Scan for the cell matching the given text and deliver its (X, Y) coordinate at center. 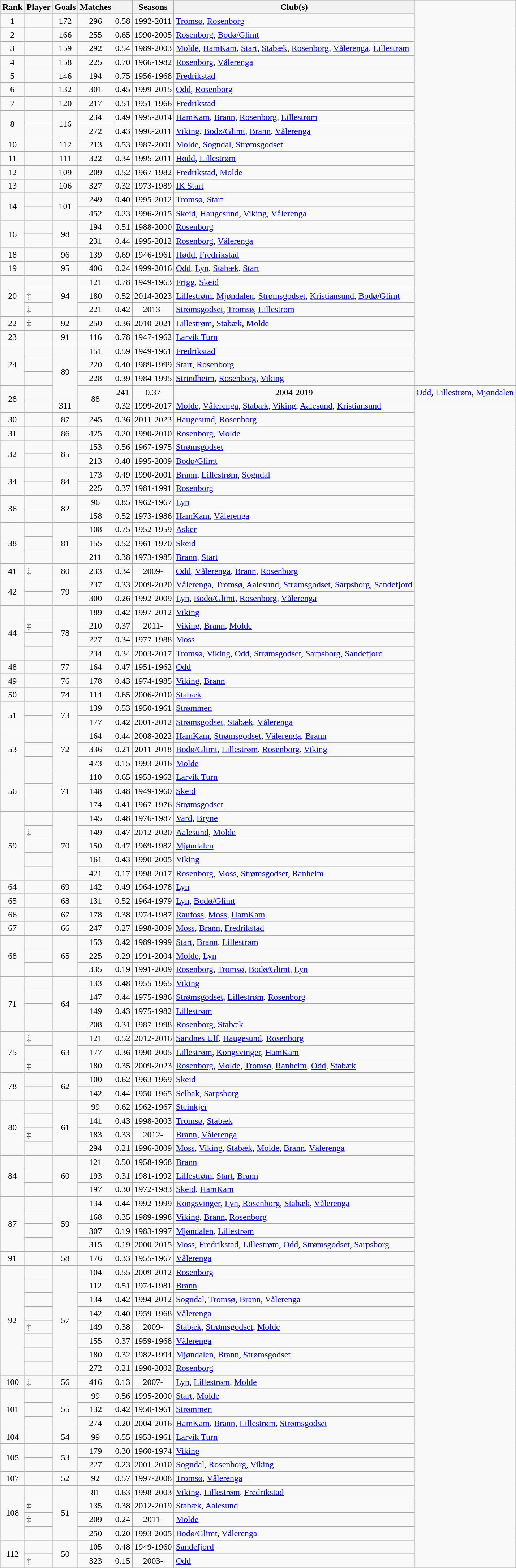
1955-1965 (153, 983)
421 (95, 873)
245 (95, 420)
2008-2022 (153, 736)
Vard, Bryne (294, 818)
57 (65, 1320)
1998-2009 (153, 928)
89 (65, 371)
197 (95, 1189)
Moss (294, 640)
0.63 (123, 1492)
1984-1995 (153, 378)
161 (95, 860)
1999-2015 (153, 90)
106 (65, 186)
151 (95, 351)
1 (12, 21)
HamKam, Vålerenga (294, 516)
111 (65, 158)
Sandnes Ulf, Haugesund, Rosenborg (294, 1038)
86 (65, 433)
14 (12, 207)
2012-2019 (153, 1506)
1992-1999 (153, 1203)
Raufoss, Moss, HamKam (294, 915)
2006-2010 (153, 695)
Tromsø, Vålerenga (294, 1478)
1998-2017 (153, 873)
0.29 (123, 956)
147 (95, 997)
1947-1962 (153, 337)
32 (12, 454)
98 (65, 234)
1975-1982 (153, 1011)
1996-2011 (153, 131)
Brann, Vålerenga (294, 1135)
42 (12, 591)
Asker (294, 530)
131 (95, 901)
0.26 (123, 598)
Rosenborg, Bodø/Glimt (294, 35)
1963-1969 (153, 1080)
211 (95, 557)
120 (65, 103)
3 (12, 48)
322 (95, 158)
10 (12, 144)
2003- (153, 1561)
1951-1966 (153, 103)
231 (95, 241)
1990-2002 (153, 1368)
1953-1962 (153, 777)
150 (95, 846)
79 (65, 591)
1974-1981 (153, 1286)
1953-1961 (153, 1437)
1996-2015 (153, 213)
Start, Molde (294, 1396)
406 (95, 268)
HamKam, Brann, Rosenborg, Lillestrøm (294, 117)
Lillestrøm, Mjøndalen, Strømsgodset, Kristiansund, Bodø/Glimt (294, 296)
Odd, Vålerenga, Brann, Rosenborg (294, 571)
193 (95, 1176)
0.69 (123, 255)
249 (95, 200)
107 (12, 1478)
54 (65, 1437)
1989-2003 (153, 48)
Molde, Sogndal, Strømsgodset (294, 144)
Strømsgodset, Stabæk, Vålerenga (294, 722)
7 (12, 103)
2009-2023 (153, 1066)
1989-1998 (153, 1217)
1981-1991 (153, 488)
Skeid, Haugesund, Viking, Vålerenga (294, 213)
Brann, Start (294, 557)
335 (95, 969)
Sogndal, Tromsø, Brann, Vålerenga (294, 1300)
473 (95, 763)
0.27 (123, 928)
114 (95, 695)
85 (65, 454)
0.41 (123, 804)
294 (95, 1148)
174 (95, 804)
Viking, Lillestrøm, Fredrikstad (294, 1492)
60 (65, 1176)
75 (12, 1052)
2001-2012 (153, 722)
2 (12, 35)
61 (65, 1128)
Odd, Lillestrøm, Mjøndalen (465, 392)
1946-1961 (153, 255)
Molde, HamKam, Start, Stabæk, Rosenborg, Vålerenga, Lillestrøm (294, 48)
Aalesund, Molde (294, 832)
Rosenborg, Molde (294, 433)
2003-2017 (153, 653)
172 (65, 21)
5 (12, 76)
8 (12, 124)
1987-2001 (153, 144)
189 (95, 612)
82 (65, 509)
425 (95, 433)
Strømsgodset, Tromsø, Lillestrøm (294, 310)
228 (95, 378)
Club(s) (294, 7)
0.59 (123, 351)
38 (12, 543)
Molde, Vålerenga, Stabæk, Viking, Aalesund, Kristiansund (294, 406)
Lillestrøm (294, 1011)
Tromsø, Viking, Odd, Strømsgodset, Sarpsborg, Sandefjord (294, 653)
69 (65, 887)
Lillestrøm, Start, Brann (294, 1176)
1964-1979 (153, 901)
233 (95, 571)
Sogndal, Rosenborg, Viking (294, 1464)
62 (65, 1087)
13 (12, 186)
IK Start (294, 186)
94 (65, 296)
77 (65, 667)
1987-1998 (153, 1024)
36 (12, 509)
73 (65, 715)
Player (39, 7)
296 (95, 21)
Matches (95, 7)
Tromsø, Rosenborg (294, 21)
2009-2020 (153, 584)
1983-1997 (153, 1231)
16 (12, 234)
31 (12, 433)
Brann, Lillestrøm, Sogndal (294, 475)
315 (95, 1244)
1973-1989 (153, 186)
1993-2016 (153, 763)
Moss, Viking, Stabæk, Molde, Brann, Vålerenga (294, 1148)
176 (95, 1258)
4 (12, 62)
Mjøndalen (294, 846)
HamKam, Brann, Lillestrøm, Strømsgodset (294, 1423)
1995-2014 (153, 117)
141 (95, 1121)
34 (12, 481)
1996-2009 (153, 1148)
1976-1987 (153, 818)
Stabæk, Strømsgodset, Molde (294, 1327)
1981-1992 (153, 1176)
2004-2016 (153, 1423)
Rosenborg, Stabæk (294, 1024)
Frigg, Skeid (294, 282)
173 (95, 475)
1992-2009 (153, 598)
0.85 (123, 502)
28 (12, 399)
1951-1962 (153, 667)
1961-1970 (153, 543)
Odd, Lyn, Stabæk, Start (294, 268)
1966-1982 (153, 62)
274 (95, 1423)
1999-2016 (153, 268)
1990-2001 (153, 475)
Moss, Fredrikstad, Lillestrøm, Odd, Strømsgodset, Sarpsborg (294, 1244)
1993-2005 (153, 1533)
Seasons (153, 7)
1960-1974 (153, 1451)
Odd, Rosenborg (294, 90)
1956-1968 (153, 76)
76 (65, 681)
1955-1967 (153, 1258)
Lillestrøm, Kongsvinger, HamKam (294, 1052)
208 (95, 1024)
Viking, Brann, Molde (294, 626)
Mjøndalen, Brann, Strømsgodset (294, 1355)
Molde, Lyn (294, 956)
255 (95, 35)
110 (95, 777)
2012-2016 (153, 1038)
Strømsgodset, Lillestrøm, Rosenborg (294, 997)
49 (12, 681)
11 (12, 158)
1982-1994 (153, 1355)
0.50 (123, 1162)
20 (12, 296)
1999-2017 (153, 406)
88 (95, 399)
145 (95, 818)
44 (12, 633)
Rank (12, 7)
179 (95, 1451)
1975-1986 (153, 997)
Stabæk (294, 695)
311 (65, 406)
0.13 (123, 1382)
133 (95, 983)
307 (95, 1231)
Vålerenga, Tromsø, Aalesund, Strømsgodset, Sarpsborg, Sandefjord (294, 584)
Bodø/Glimt, Vålerenga (294, 1533)
183 (95, 1135)
Bodø/Glimt, Lillestrøm, Rosenborg, Viking (294, 750)
30 (12, 420)
24 (12, 364)
1977-1988 (153, 640)
1997-2012 (153, 612)
0.58 (123, 21)
159 (65, 48)
Sandefjord (294, 1547)
Lyn, Bodø/Glimt (294, 901)
Bodø/Glimt (294, 461)
Strindheim, Rosenborg, Viking (294, 378)
23 (12, 337)
Mjøndalen, Lillestrøm (294, 1231)
63 (65, 1052)
2000-2015 (153, 1244)
0.54 (123, 48)
1973-1986 (153, 516)
109 (65, 172)
210 (95, 626)
1974-1987 (153, 915)
1974-1985 (153, 681)
168 (95, 1217)
1995-2011 (153, 158)
18 (12, 255)
Viking, Bodø/Glimt, Brann, Vålerenga (294, 131)
Start, Brann, Lillestrøm (294, 942)
Steinkjer (294, 1107)
1969-1982 (153, 846)
1995-2009 (153, 461)
1992-2011 (153, 21)
241 (123, 392)
2014-2023 (153, 296)
Kongsvinger, Lyn, Rosenborg, Stabæk, Vålerenga (294, 1203)
Tromsø, Stabæk (294, 1121)
1972-1983 (153, 1189)
Lillestrøm, Stabæk, Molde (294, 323)
Rosenborg, Moss, Strømsgodset, Ranheim (294, 873)
72 (65, 750)
452 (95, 213)
95 (65, 268)
146 (65, 76)
2007- (153, 1382)
1991-2009 (153, 969)
Start, Rosenborg (294, 364)
0.17 (123, 873)
Moss, Brann, Fredrikstad (294, 928)
323 (95, 1561)
1995-2000 (153, 1396)
52 (65, 1478)
2011-2023 (153, 420)
1991-2004 (153, 956)
Hødd, Lillestrøm (294, 158)
12 (12, 172)
217 (95, 103)
Selbak, Sarpsborg (294, 1093)
220 (95, 364)
1967-1982 (153, 172)
1990-2010 (153, 433)
2009-2012 (153, 1272)
1949-1961 (153, 351)
237 (95, 584)
55 (65, 1409)
2004-2019 (294, 392)
135 (95, 1506)
292 (95, 48)
0.57 (123, 1478)
19 (12, 268)
300 (95, 598)
1964-1978 (153, 887)
221 (95, 310)
Rosenborg, Molde, Tromsø, Ranheim, Odd, Stabæk (294, 1066)
1949-1963 (153, 282)
2011-2018 (153, 750)
327 (95, 186)
Skeid, HamKam (294, 1189)
1952-1959 (153, 530)
1967-1976 (153, 804)
1988-2000 (153, 227)
Goals (65, 7)
1997-2008 (153, 1478)
Stabæk, Aalesund (294, 1506)
Tromsø, Start (294, 200)
247 (95, 928)
Rosenborg, Tromsø, Bodø/Glimt, Lyn (294, 969)
1958-1968 (153, 1162)
Lyn, Lillestrøm, Molde (294, 1382)
70 (65, 846)
1967-1975 (153, 447)
Hødd, Fredrikstad (294, 255)
2010-2021 (153, 323)
41 (12, 571)
58 (65, 1258)
Haugesund, Rosenborg (294, 420)
0.45 (123, 90)
2012-2020 (153, 832)
Lyn, Bodø/Glimt, Rosenborg, Vålerenga (294, 598)
0.70 (123, 62)
Viking, Brann, Rosenborg (294, 1217)
48 (12, 667)
2001-2010 (153, 1464)
301 (95, 90)
74 (65, 695)
1973-1985 (153, 557)
22 (12, 323)
336 (95, 750)
Fredrikstad, Molde (294, 172)
0.39 (123, 378)
148 (95, 791)
Viking, Brann (294, 681)
2013- (153, 310)
416 (95, 1382)
166 (65, 35)
6 (12, 90)
2012- (153, 1135)
1950-1965 (153, 1093)
HamKam, Strømsgodset, Vålerenga, Brann (294, 736)
1994-2012 (153, 1300)
